Scan for the cell matching the given text and deliver its (x, y) coordinate at center. 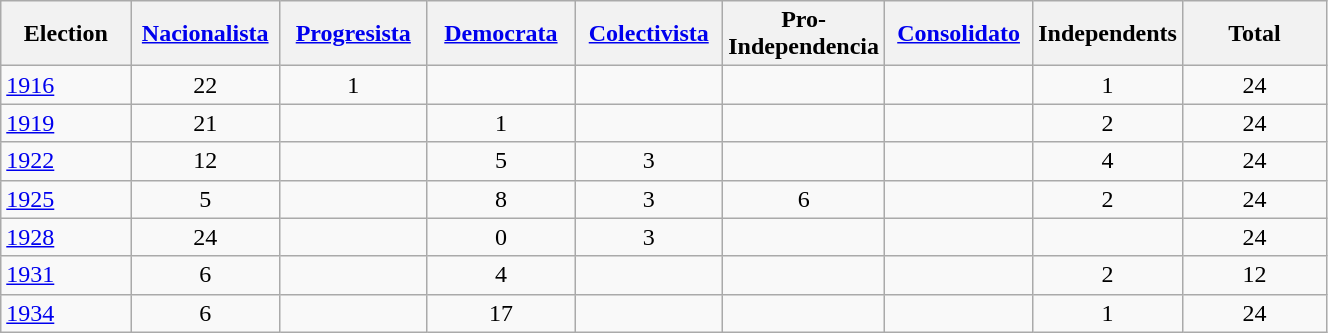
1925 (66, 199)
1931 (66, 275)
Progresista (353, 34)
Colectivista (649, 34)
1922 (66, 161)
Independents (1108, 34)
Election (66, 34)
21 (205, 123)
Democrata (501, 34)
Nacionalista (205, 34)
17 (501, 313)
Consolidato (959, 34)
1934 (66, 313)
Total (1254, 34)
8 (501, 199)
1916 (66, 85)
1928 (66, 237)
22 (205, 85)
0 (501, 237)
1919 (66, 123)
Pro-Independencia (804, 34)
